Return [x, y] of the center of cell containing provided text 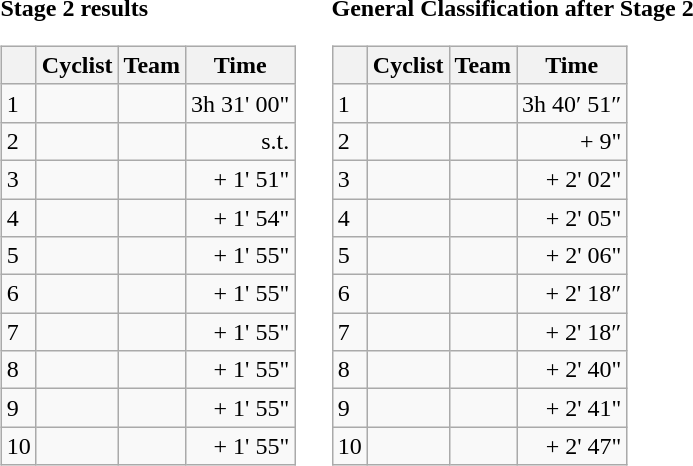
+ 2' 40" [572, 370]
+ 2' 41" [572, 408]
+ 2' 05" [572, 217]
+ 2' 06" [572, 256]
+ 9" [572, 141]
+ 2' 47" [572, 446]
+ 1' 51" [240, 179]
+ 1' 54" [240, 217]
s.t. [240, 141]
3h 31' 00" [240, 103]
3h 40′ 51″ [572, 103]
+ 2' 02" [572, 179]
